From the cell containing the given text, extract its center point as [x, y] coordinate. 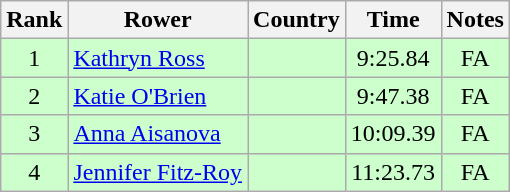
Country [297, 20]
4 [34, 172]
10:09.39 [393, 134]
9:25.84 [393, 58]
1 [34, 58]
Rower [158, 20]
Time [393, 20]
9:47.38 [393, 96]
Jennifer Fitz-Roy [158, 172]
2 [34, 96]
Anna Aisanova [158, 134]
Kathryn Ross [158, 58]
3 [34, 134]
11:23.73 [393, 172]
Notes [475, 20]
Katie O'Brien [158, 96]
Rank [34, 20]
